Capture the cell that displays the provided text and extract its [x, y] central coordinate. 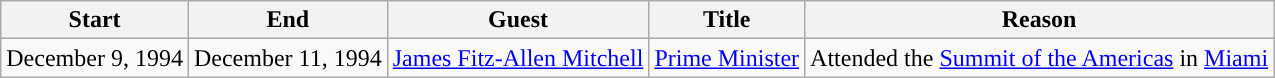
Guest [518, 20]
End [288, 20]
Title [727, 20]
Prime Minister [727, 58]
James Fitz-Allen Mitchell [518, 58]
Start [95, 20]
Attended the Summit of the Americas in Miami [1040, 58]
December 11, 1994 [288, 58]
Reason [1040, 20]
December 9, 1994 [95, 58]
